Provide the [x, y] coordinate of the cell's center where the given text is located.  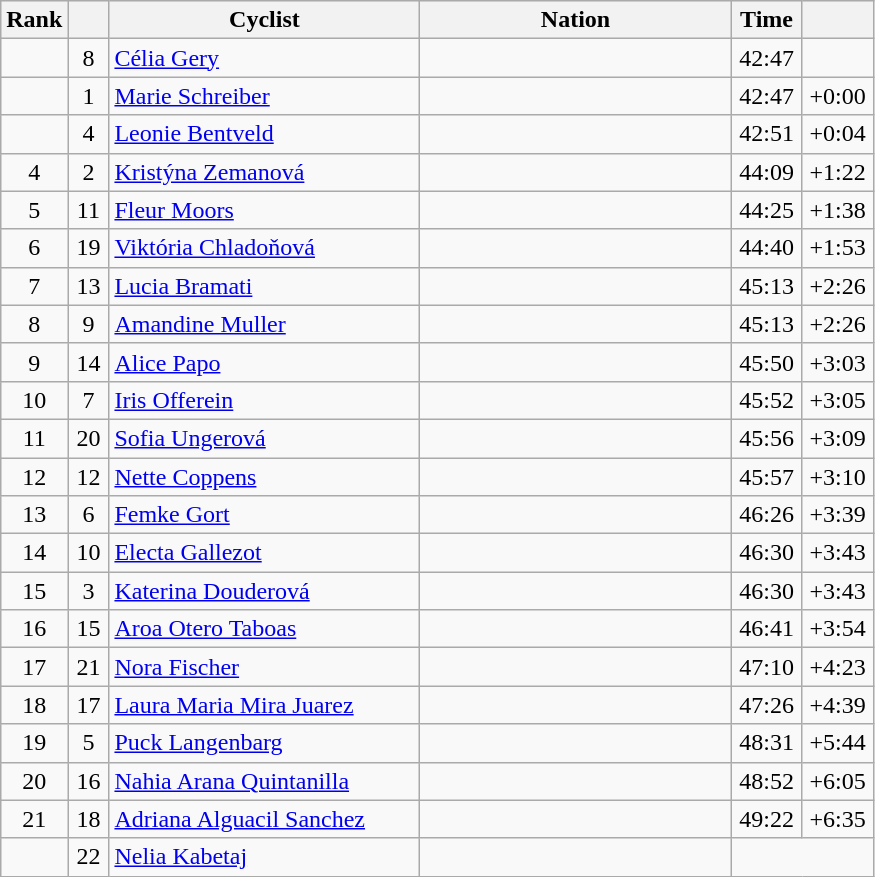
2 [88, 172]
+3:39 [838, 515]
46:26 [766, 515]
Laura Maria Mira Juarez [264, 705]
Katerina Douderová [264, 591]
+6:35 [838, 819]
48:52 [766, 781]
Femke Gort [264, 515]
47:10 [766, 667]
+0:04 [838, 134]
Nora Fischer [264, 667]
Marie Schreiber [264, 96]
1 [88, 96]
+6:05 [838, 781]
49:22 [766, 819]
Nette Coppens [264, 477]
Nelia Kabetaj [264, 857]
47:26 [766, 705]
45:52 [766, 400]
44:09 [766, 172]
+0:00 [838, 96]
44:40 [766, 248]
Alice Papo [264, 362]
Amandine Muller [264, 324]
+3:03 [838, 362]
+5:44 [838, 743]
+3:10 [838, 477]
Leonie Bentveld [264, 134]
+3:05 [838, 400]
Kristýna Zemanová [264, 172]
Rank [34, 20]
Célia Gery [264, 58]
+1:53 [838, 248]
Sofia Ungerová [264, 438]
22 [88, 857]
Iris Offerein [264, 400]
3 [88, 591]
45:50 [766, 362]
42:51 [766, 134]
+1:38 [838, 210]
Lucia Bramati [264, 286]
+4:39 [838, 705]
+4:23 [838, 667]
Puck Langenbarg [264, 743]
+3:09 [838, 438]
45:57 [766, 477]
Nahia Arana Quintanilla [264, 781]
Electa Gallezot [264, 553]
45:56 [766, 438]
46:41 [766, 629]
Adriana Alguacil Sanchez [264, 819]
Aroa Otero Taboas [264, 629]
44:25 [766, 210]
Fleur Moors [264, 210]
48:31 [766, 743]
+3:54 [838, 629]
+1:22 [838, 172]
Viktória Chladoňová [264, 248]
Cyclist [264, 20]
Time [766, 20]
Nation [576, 20]
